From the cell containing the given text, extract its center point as (x, y) coordinate. 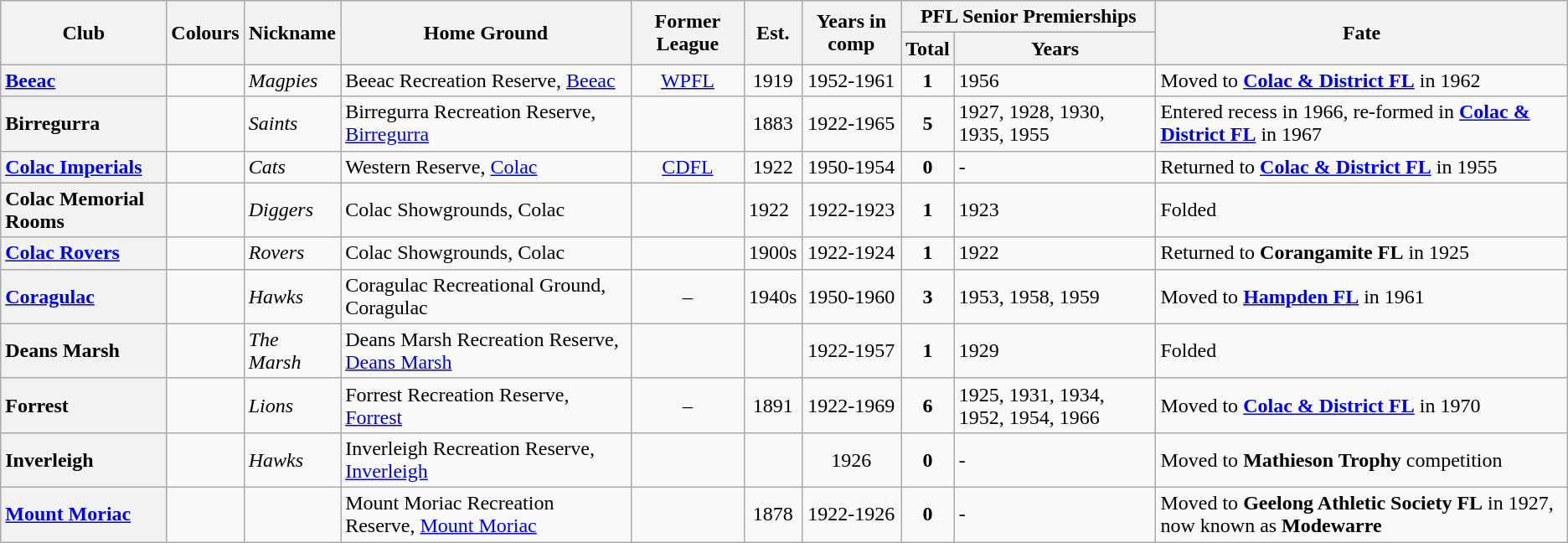
Former League (687, 33)
Moved to Colac & District FL in 1970 (1362, 406)
Moved to Hampden FL in 1961 (1362, 297)
The Marsh (291, 350)
Magpies (291, 80)
1929 (1055, 350)
Years (1055, 49)
1926 (851, 459)
Deans Marsh (84, 350)
1925, 1931, 1934, 1952, 1954, 1966 (1055, 406)
Club (84, 33)
3 (928, 297)
Moved to Geelong Athletic Society FL in 1927, now known as Modewarre (1362, 515)
1891 (773, 406)
Lions (291, 406)
Total (928, 49)
Returned to Corangamite FL in 1925 (1362, 253)
Inverleigh Recreation Reserve, Inverleigh (486, 459)
WPFL (687, 80)
1878 (773, 515)
1953, 1958, 1959 (1055, 297)
1900s (773, 253)
Returned to Colac & District FL in 1955 (1362, 167)
Fate (1362, 33)
1923 (1055, 209)
5 (928, 124)
Saints (291, 124)
1940s (773, 297)
PFL Senior Premierships (1029, 17)
Deans Marsh Recreation Reserve, Deans Marsh (486, 350)
Colac Memorial Rooms (84, 209)
Rovers (291, 253)
Home Ground (486, 33)
1922-1969 (851, 406)
Beeac (84, 80)
Coragulac Recreational Ground, Coragulac (486, 297)
Entered recess in 1966, re-formed in Colac & District FL in 1967 (1362, 124)
1922-1923 (851, 209)
Coragulac (84, 297)
Western Reserve, Colac (486, 167)
Mount Moriac (84, 515)
1927, 1928, 1930, 1935, 1955 (1055, 124)
1950-1960 (851, 297)
1883 (773, 124)
1950-1954 (851, 167)
Colac Imperials (84, 167)
Colac Rovers (84, 253)
1922-1926 (851, 515)
Cats (291, 167)
Moved to Colac & District FL in 1962 (1362, 80)
Colours (205, 33)
Birregurra (84, 124)
Birregurra Recreation Reserve, Birregurra (486, 124)
1922-1957 (851, 350)
6 (928, 406)
Diggers (291, 209)
1952-1961 (851, 80)
Beeac Recreation Reserve, Beeac (486, 80)
1922-1965 (851, 124)
1922-1924 (851, 253)
1919 (773, 80)
Forrest (84, 406)
Years in comp (851, 33)
Moved to Mathieson Trophy competition (1362, 459)
Forrest Recreation Reserve, Forrest (486, 406)
Nickname (291, 33)
Est. (773, 33)
Mount Moriac Recreation Reserve, Mount Moriac (486, 515)
Inverleigh (84, 459)
CDFL (687, 167)
1956 (1055, 80)
